Determine the [X, Y] coordinate at the center of the cell enclosing the given text.  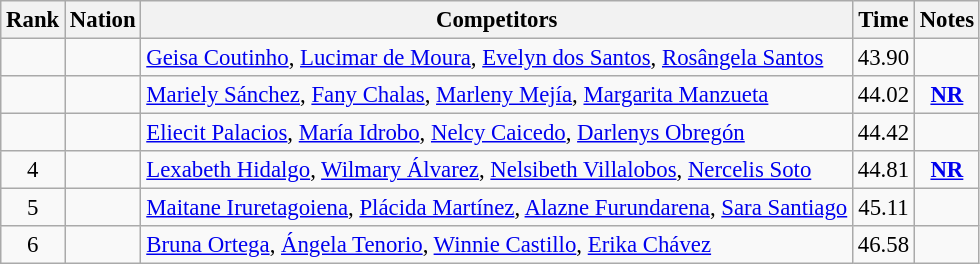
46.58 [884, 245]
Mariely Sánchez, Fany Chalas, Marleny Mejía, Margarita Manzueta [497, 95]
Eliecit Palacios, María Idrobo, Nelcy Caicedo, Darlenys Obregón [497, 133]
Lexabeth Hidalgo, Wilmary Álvarez, Nelsibeth Villalobos, Nercelis Soto [497, 170]
Time [884, 20]
Notes [946, 20]
6 [33, 245]
4 [33, 170]
44.42 [884, 133]
44.81 [884, 170]
44.02 [884, 95]
Maitane Iruretagoiena, Plácida Martínez, Alazne Furundarena, Sara Santiago [497, 208]
5 [33, 208]
Geisa Coutinho, Lucimar de Moura, Evelyn dos Santos, Rosângela Santos [497, 58]
Bruna Ortega, Ángela Tenorio, Winnie Castillo, Erika Chávez [497, 245]
Competitors [497, 20]
43.90 [884, 58]
Rank [33, 20]
Nation [103, 20]
45.11 [884, 208]
